Search for the cell housing the specified text and yield its (X, Y) center coordinate. 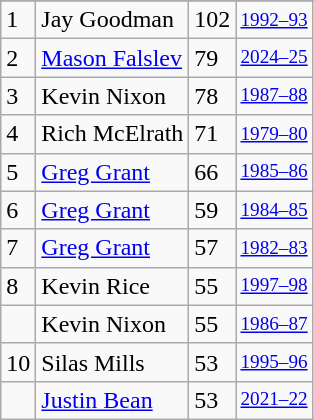
6 (18, 210)
2 (18, 58)
2021–22 (274, 400)
Justin Bean (112, 400)
10 (18, 362)
1987–88 (274, 96)
57 (212, 248)
102 (212, 20)
1979–80 (274, 134)
Mason Falslev (112, 58)
66 (212, 172)
1995–96 (274, 362)
1 (18, 20)
2024–25 (274, 58)
Kevin Rice (112, 286)
78 (212, 96)
5 (18, 172)
71 (212, 134)
1985–86 (274, 172)
4 (18, 134)
1986–87 (274, 324)
1984–85 (274, 210)
1982–83 (274, 248)
1997–98 (274, 286)
Jay Goodman (112, 20)
3 (18, 96)
Silas Mills (112, 362)
7 (18, 248)
Rich McElrath (112, 134)
8 (18, 286)
1992–93 (274, 20)
59 (212, 210)
79 (212, 58)
